Find where the given text appears and provide that cell's center as [x, y] coordinate. 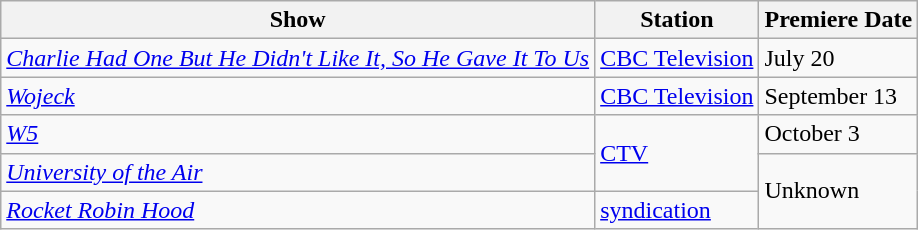
Premiere Date [838, 20]
Show [298, 20]
July 20 [838, 58]
September 13 [838, 96]
Rocket Robin Hood [298, 210]
Wojeck [298, 96]
Unknown [838, 191]
CTV [677, 153]
University of the Air [298, 172]
syndication [677, 210]
Station [677, 20]
Charlie Had One But He Didn't Like It, So He Gave It To Us [298, 58]
October 3 [838, 134]
W5 [298, 134]
